Output the (X, Y) coordinate of the center of the cell containing the given text.  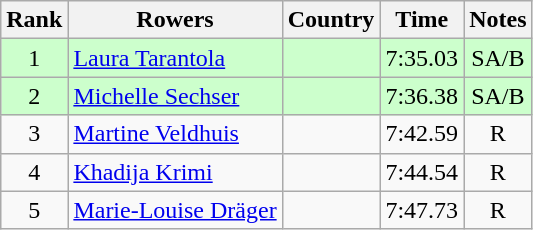
Rowers (175, 20)
1 (34, 58)
4 (34, 172)
Laura Tarantola (175, 58)
Michelle Sechser (175, 96)
Notes (498, 20)
7:36.38 (422, 96)
Khadija Krimi (175, 172)
Time (422, 20)
7:35.03 (422, 58)
Marie-Louise Dräger (175, 210)
7:42.59 (422, 134)
3 (34, 134)
5 (34, 210)
7:47.73 (422, 210)
Martine Veldhuis (175, 134)
2 (34, 96)
Rank (34, 20)
Country (331, 20)
7:44.54 (422, 172)
